Capture the cell that displays the provided text and extract its (x, y) central coordinate. 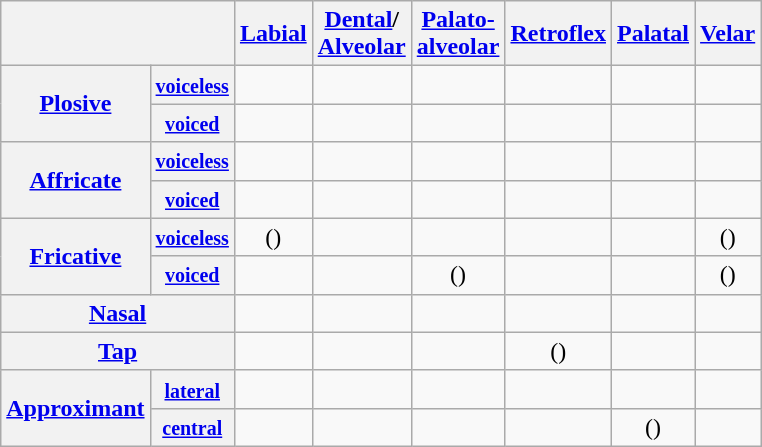
Velar (728, 34)
Palatal (654, 34)
lateral (192, 389)
Labial (273, 34)
Nasal (118, 313)
Retroflex (558, 34)
Plosive (76, 104)
Approximant (76, 408)
Tap (118, 351)
Dental/Alveolar (362, 34)
Affricate (76, 180)
Palato-alveolar (458, 34)
central (192, 427)
Fricative (76, 256)
